Output the (X, Y) coordinate of the center of the cell containing the given text.  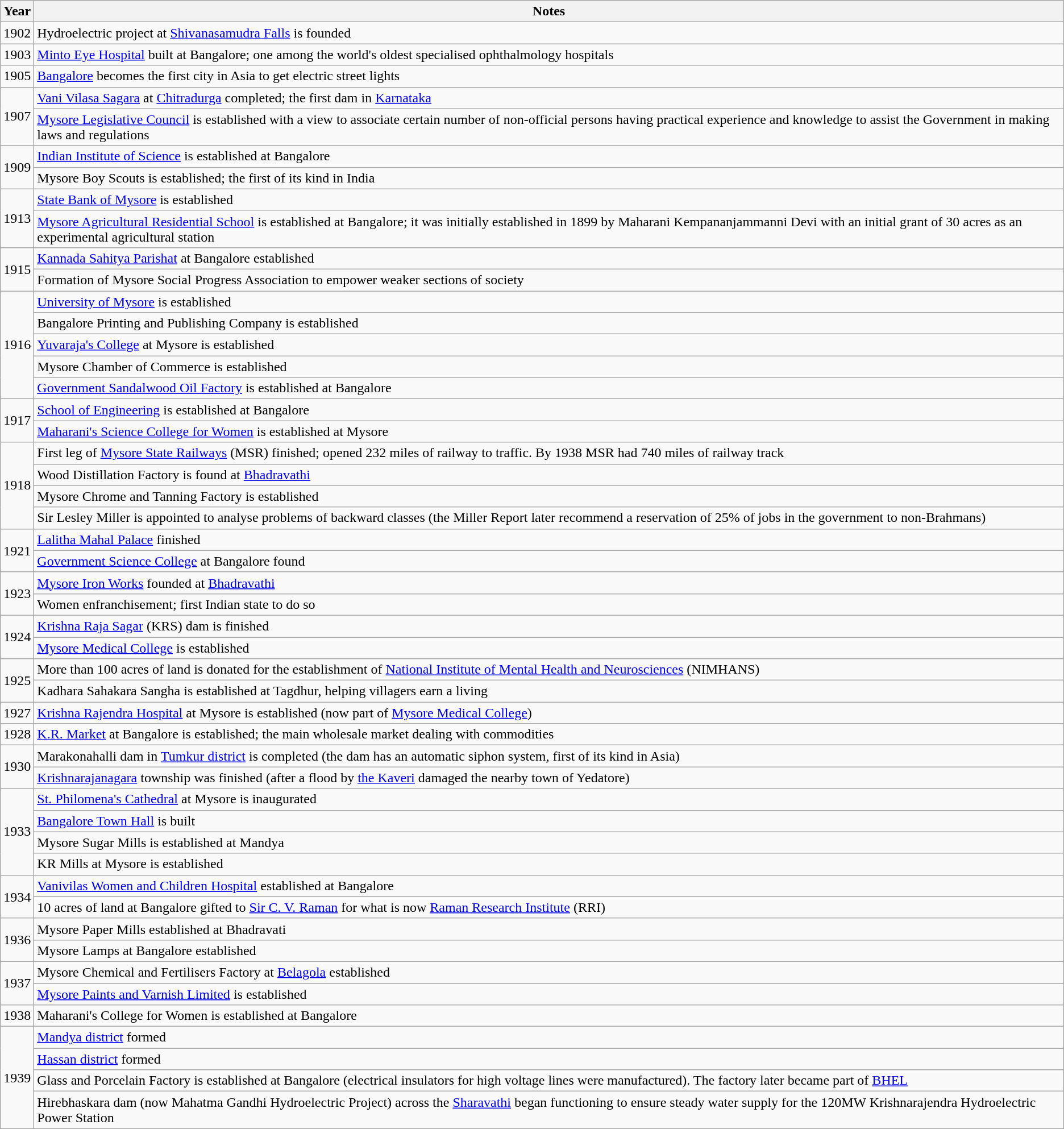
Mysore Medical College is established (549, 647)
Vani Vilasa Sagara at Chitradurga completed; the first dam in Karnataka (549, 98)
Maharani's Science College for Women is established at Mysore (549, 431)
First leg of Mysore State Railways (MSR) finished; opened 232 miles of railway to traffic. By 1938 MSR had 740 miles of railway track (549, 453)
Mysore Boy Scouts is established; the first of its kind in India (549, 178)
Bangalore becomes the first city in Asia to get electric street lights (549, 76)
Mysore Chamber of Commerce is established (549, 367)
1915 (17, 269)
Mandya district formed (549, 1037)
1909 (17, 167)
Bangalore Town Hall is built (549, 821)
Maharani's College for Women is established at Bangalore (549, 1016)
Year (17, 11)
Formation of Mysore Social Progress Association to empower weaker sections of society (549, 280)
1937 (17, 983)
KR Mills at Mysore is established (549, 864)
1934 (17, 896)
Bangalore Printing and Publishing Company is established (549, 323)
Krishna Raja Sagar (KRS) dam is finished (549, 626)
1916 (17, 345)
1918 (17, 485)
University of Mysore is established (549, 302)
More than 100 acres of land is donated for the establishment of National Institute of Mental Health and Neurosciences (NIMHANS) (549, 670)
1924 (17, 637)
Hydroelectric project at Shivanasamudra Falls is founded (549, 33)
Minto Eye Hospital built at Bangalore; one among the world's oldest specialised ophthalmology hospitals (549, 55)
Mysore Lamps at Bangalore established (549, 950)
Kannada Sahitya Parishat at Bangalore established (549, 258)
1917 (17, 421)
Krishna Rajendra Hospital at Mysore is established (now part of Mysore Medical College) (549, 713)
Mysore Chrome and Tanning Factory is established (549, 496)
1913 (17, 218)
Government Sandalwood Oil Factory is established at Bangalore (549, 388)
Mysore Paints and Varnish Limited is established (549, 994)
1927 (17, 713)
1930 (17, 767)
Indian Institute of Science is established at Bangalore (549, 156)
1925 (17, 680)
1903 (17, 55)
1928 (17, 734)
1936 (17, 940)
Krishnarajanagara township was finished (after a flood by the Kaveri damaged the nearby town of Yedatore) (549, 778)
Mysore Chemical and Fertilisers Factory at Belagola established (549, 972)
State Bank of Mysore is established (549, 200)
K.R. Market at Bangalore is established; the main wholesale market dealing with commodities (549, 734)
Notes (549, 11)
1933 (17, 832)
1921 (17, 550)
1938 (17, 1016)
1939 (17, 1078)
School of Engineering is established at Bangalore (549, 410)
Wood Distillation Factory is found at Bhadravathi (549, 475)
Women enfranchisement; first Indian state to do so (549, 604)
St. Philomena's Cathedral at Mysore is inaugurated (549, 799)
Yuvaraja's College at Mysore is established (549, 345)
1905 (17, 76)
Vanivilas Women and Children Hospital established at Bangalore (549, 886)
Mysore Paper Mills established at Bhadravati (549, 929)
Government Science College at Bangalore found (549, 561)
Mysore Iron Works founded at Bhadravathi (549, 583)
1923 (17, 593)
Kadhara Sahakara Sangha is established at Tagdhur, helping villagers earn a living (549, 691)
Marakonahalli dam in Tumkur district is completed (the dam has an automatic siphon system, first of its kind in Asia) (549, 756)
Mysore Sugar Mills is established at Mandya (549, 842)
1907 (17, 116)
10 acres of land at Bangalore gifted to Sir C. V. Raman for what is now Raman Research Institute (RRI) (549, 907)
Hassan district formed (549, 1059)
Lalitha Mahal Palace finished (549, 539)
1902 (17, 33)
